Locate the cell with the specified text and output its [x, y] center coordinate. 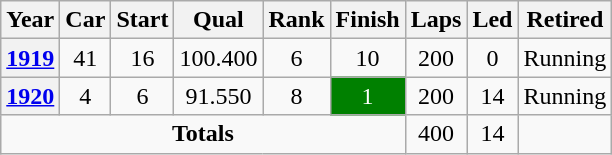
Retired [565, 20]
91.550 [218, 96]
Led [492, 20]
Laps [436, 20]
Rank [296, 20]
Qual [218, 20]
100.400 [218, 58]
0 [492, 58]
8 [296, 96]
4 [86, 96]
16 [142, 58]
Finish [368, 20]
400 [436, 134]
10 [368, 58]
Start [142, 20]
41 [86, 58]
Car [86, 20]
1 [368, 96]
Totals [203, 134]
1919 [30, 58]
Year [30, 20]
1920 [30, 96]
